Return the [X, Y] coordinate for the center point of the cell that contains the specified text.  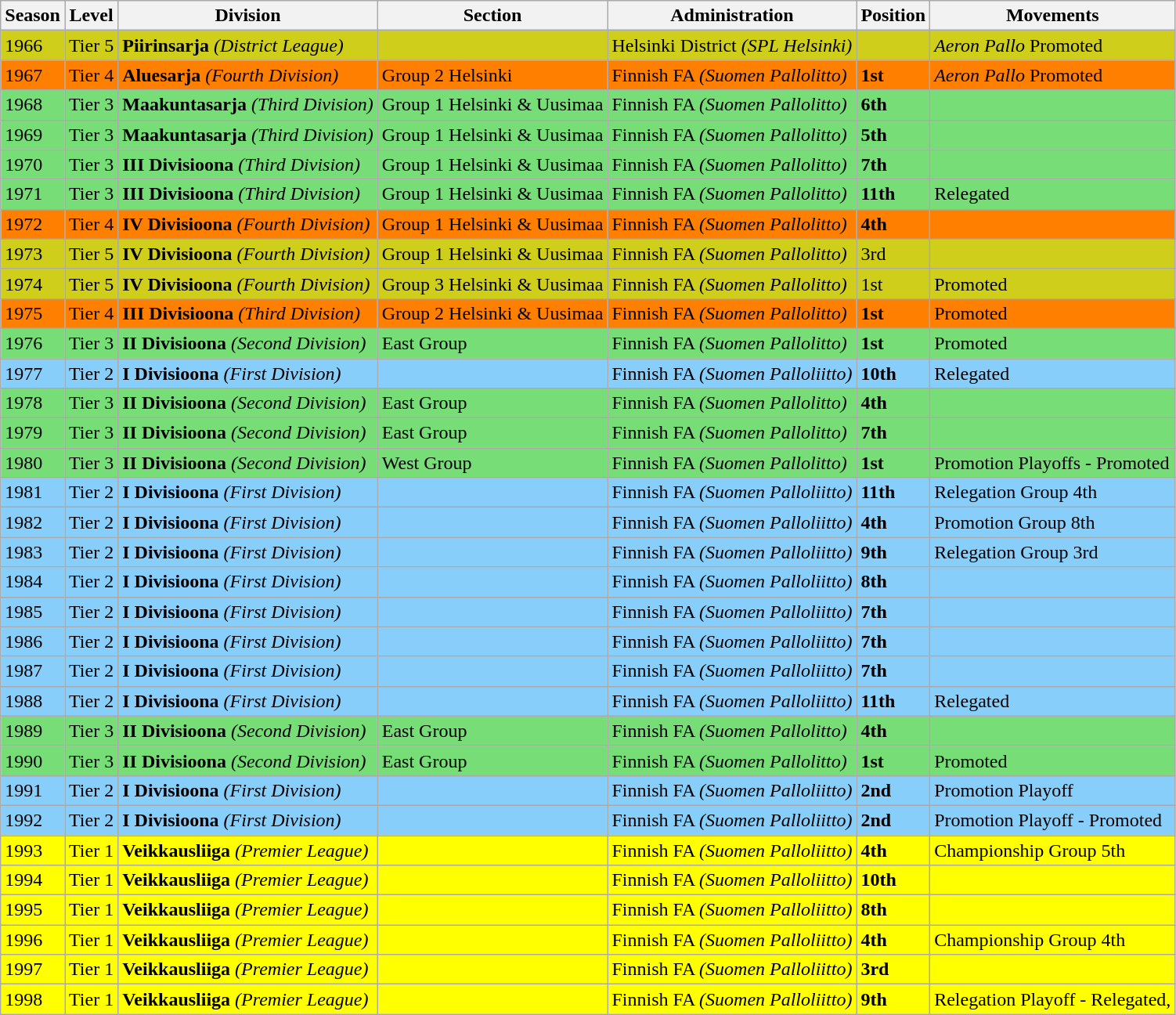
Promotion Playoffs - Promoted [1052, 463]
1987 [33, 671]
Division [248, 16]
1978 [33, 403]
1993 [33, 850]
Group 2 Helsinki [492, 75]
Relegation Group 3rd [1052, 552]
Helsinki District (SPL Helsinki) [732, 45]
1996 [33, 940]
Championship Group 4th [1052, 940]
1969 [33, 135]
Group 3 Helsinki & Uusimaa [492, 284]
1968 [33, 105]
1974 [33, 284]
1986 [33, 641]
Movements [1052, 16]
Promotion Group 8th [1052, 522]
1980 [33, 463]
5th [893, 135]
1979 [33, 433]
1998 [33, 999]
Administration [732, 16]
Level [91, 16]
1976 [33, 343]
1967 [33, 75]
Position [893, 16]
1990 [33, 760]
1994 [33, 880]
Section [492, 16]
1982 [33, 522]
1975 [33, 313]
1984 [33, 582]
West Group [492, 463]
6th [893, 105]
1995 [33, 910]
1992 [33, 820]
1970 [33, 164]
1973 [33, 254]
1989 [33, 731]
1977 [33, 374]
Group 2 Helsinki & Uusimaa [492, 313]
1972 [33, 224]
Piirinsarja (District League) [248, 45]
1988 [33, 701]
1983 [33, 552]
1997 [33, 970]
1981 [33, 493]
1966 [33, 45]
Promotion Playoff [1052, 790]
Promotion Playoff - Promoted [1052, 820]
1991 [33, 790]
Championship Group 5th [1052, 850]
Relegation Group 4th [1052, 493]
1985 [33, 612]
Relegation Playoff - Relegated, [1052, 999]
Aluesarja (Fourth Division) [248, 75]
1971 [33, 194]
Season [33, 16]
